Search for the cell housing the specified text and yield its (x, y) center coordinate. 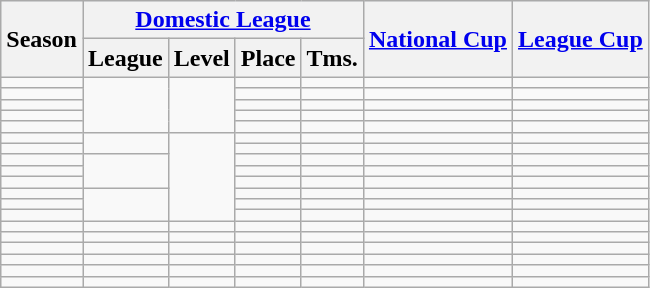
Season (42, 39)
Place (268, 58)
National Cup (438, 39)
League Cup (581, 39)
League (125, 58)
Tms. (332, 58)
Level (202, 58)
Domestic League (222, 20)
